Locate the cell with the specified text and output its [X, Y] center coordinate. 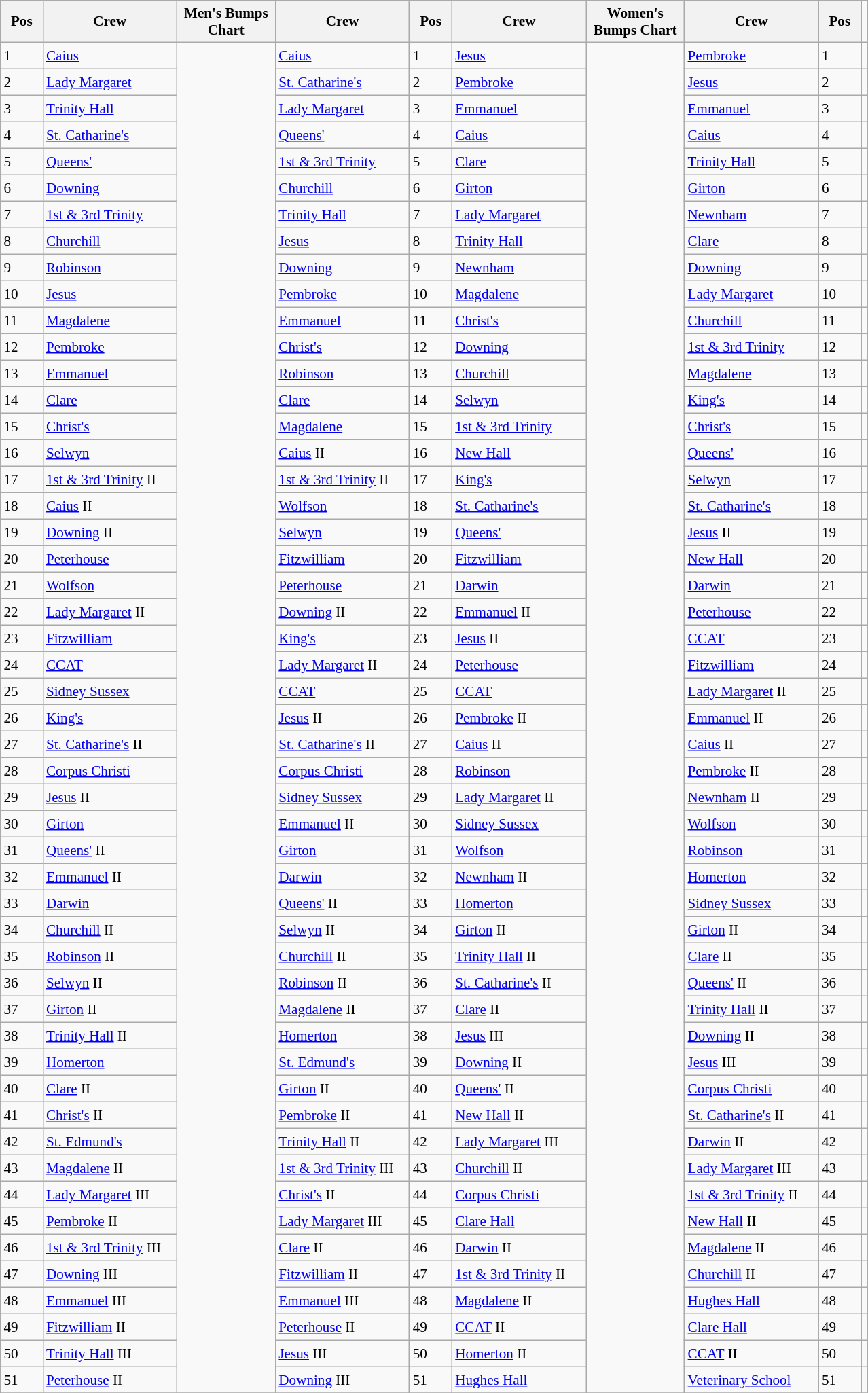
Veterinary School [751, 1380]
Trinity Hall III [110, 1353]
Homerton II [519, 1353]
Men's Bumps Chart [225, 22]
Women's Bumps Chart [636, 22]
